Return the [X, Y] coordinate for the center point of the cell that contains the specified text.  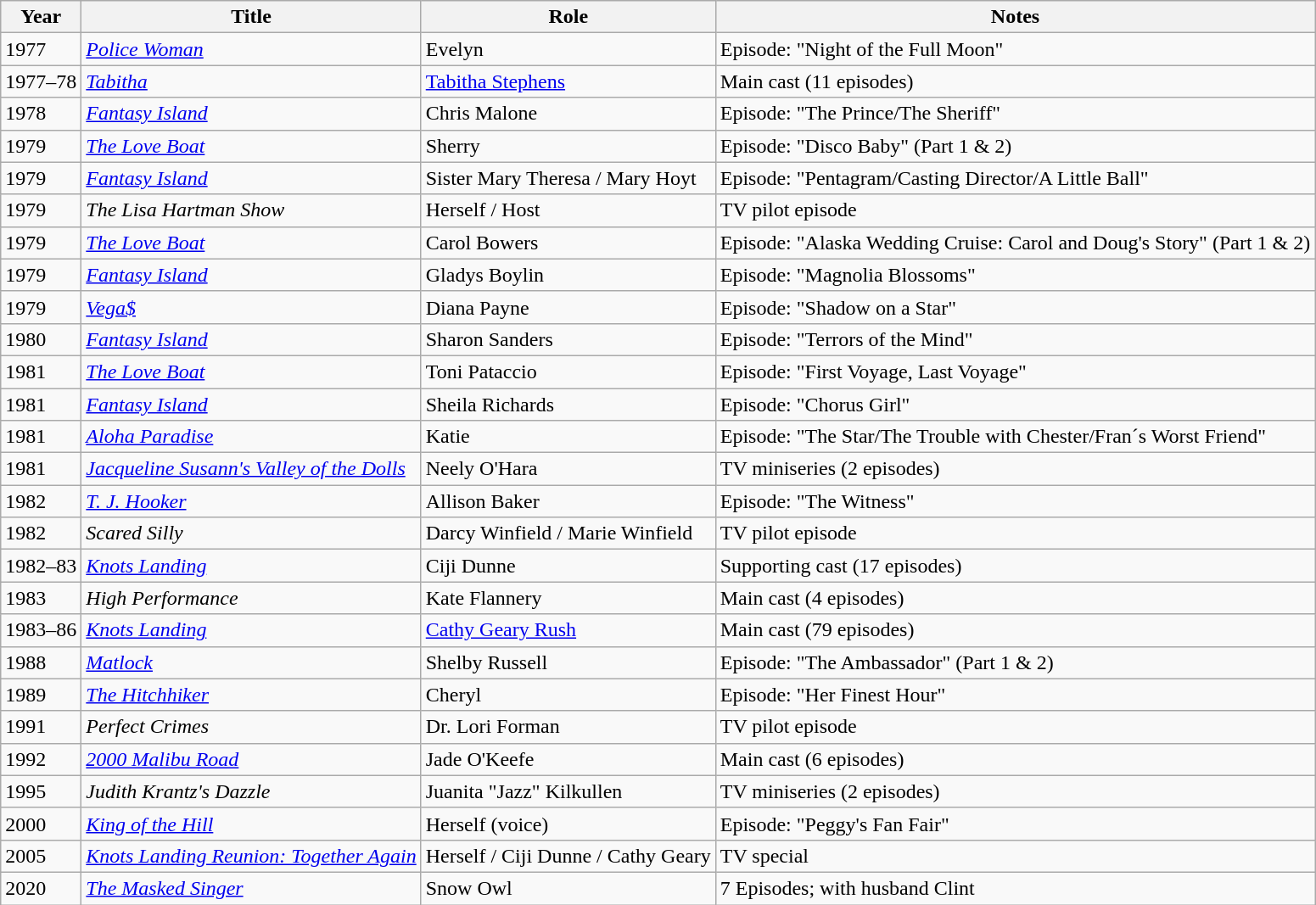
Herself / Host [568, 210]
Title [251, 17]
TV special [1015, 856]
Carol Bowers [568, 243]
Knots Landing Reunion: Together Again [251, 856]
Episode: "The Ambassador" (Part 1 & 2) [1015, 662]
Kate Flannery [568, 598]
2020 [41, 888]
Jade O'Keefe [568, 759]
Episode: "Chorus Girl" [1015, 405]
Episode: "Her Finest Hour" [1015, 695]
Supporting cast (17 episodes) [1015, 566]
1983 [41, 598]
Dr. Lori Forman [568, 727]
Vega$ [251, 307]
Sister Mary Theresa / Mary Hoyt [568, 178]
Tabitha Stephens [568, 81]
Episode: "The Star/The Trouble with Chester/Fran´s Worst Friend" [1015, 437]
The Lisa Hartman Show [251, 210]
2000 Malibu Road [251, 759]
Role [568, 17]
Herself / Ciji Dunne / Cathy Geary [568, 856]
1992 [41, 759]
2005 [41, 856]
Cheryl [568, 695]
Episode: "Terrors of the Mind" [1015, 339]
Scared Silly [251, 534]
Jacqueline Susann's Valley of the Dolls [251, 469]
Herself (voice) [568, 824]
Evelyn [568, 49]
Notes [1015, 17]
Neely O'Hara [568, 469]
Judith Krantz's Dazzle [251, 791]
1977–78 [41, 81]
Episode: "The Prince/The Sheriff" [1015, 114]
The Hitchhiker [251, 695]
Main cast (79 episodes) [1015, 630]
7 Episodes; with husband Clint [1015, 888]
Matlock [251, 662]
Episode: "First Voyage, Last Voyage" [1015, 371]
Main cast (11 episodes) [1015, 81]
Juanita "Jazz" Kilkullen [568, 791]
Episode: "Disco Baby" (Part 1 & 2) [1015, 146]
High Performance [251, 598]
Aloha Paradise [251, 437]
1980 [41, 339]
1978 [41, 114]
T. J. Hooker [251, 501]
Snow Owl [568, 888]
Episode: "Shadow on a Star" [1015, 307]
Episode: "Peggy's Fan Fair" [1015, 824]
1977 [41, 49]
Main cast (6 episodes) [1015, 759]
Chris Malone [568, 114]
Sharon Sanders [568, 339]
Episode: "Alaska Wedding Cruise: Carol and Doug's Story" (Part 1 & 2) [1015, 243]
Episode: "The Witness" [1015, 501]
Sherry [568, 146]
Episode: "Night of the Full Moon" [1015, 49]
Allison Baker [568, 501]
Perfect Crimes [251, 727]
King of the Hill [251, 824]
Year [41, 17]
Toni Pataccio [568, 371]
Gladys Boylin [568, 275]
Episode: "Pentagram/Casting Director/A Little Ball" [1015, 178]
Darcy Winfield / Marie Winfield [568, 534]
Ciji Dunne [568, 566]
1995 [41, 791]
Cathy Geary Rush [568, 630]
Sheila Richards [568, 405]
The Masked Singer [251, 888]
Tabitha [251, 81]
Diana Payne [568, 307]
2000 [41, 824]
1983–86 [41, 630]
Episode: "Magnolia Blossoms" [1015, 275]
1982–83 [41, 566]
Katie [568, 437]
Main cast (4 episodes) [1015, 598]
1988 [41, 662]
Shelby Russell [568, 662]
Police Woman [251, 49]
1991 [41, 727]
1989 [41, 695]
